Search for the cell housing the specified text and yield its (X, Y) center coordinate. 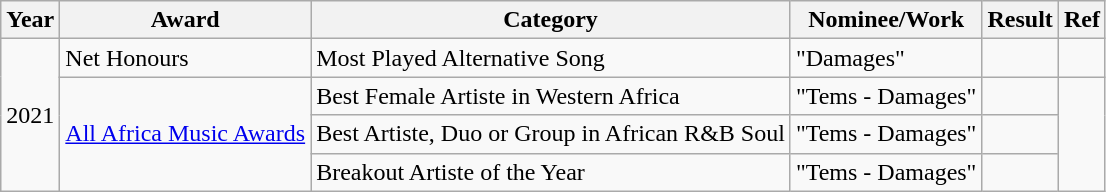
Ref (1082, 20)
Most Played Alternative Song (551, 58)
Award (186, 20)
Nominee/Work (886, 20)
Best Artiste, Duo or Group in African R&B Soul (551, 134)
Result (1020, 20)
Net Honours (186, 58)
Category (551, 20)
Year (30, 20)
All Africa Music Awards (186, 134)
Breakout Artiste of the Year (551, 172)
Best Female Artiste in Western Africa (551, 96)
"Damages" (886, 58)
2021 (30, 115)
